Determine the (x, y) coordinate at the center of the cell enclosing the given text.  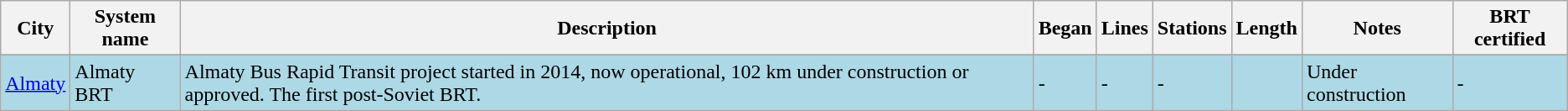
Began (1065, 29)
Under construction (1377, 82)
BRT certified (1509, 29)
Lines (1124, 29)
Almaty BRT (126, 82)
Description (606, 29)
System name (126, 29)
City (35, 29)
Stations (1192, 29)
Almaty (35, 82)
Notes (1377, 29)
Length (1266, 29)
Almaty Bus Rapid Transit project started in 2014, now operational, 102 km under construction or approved. The first post-Soviet BRT. (606, 82)
